Return the (x, y) coordinate for the center point of the cell that contains the specified text.  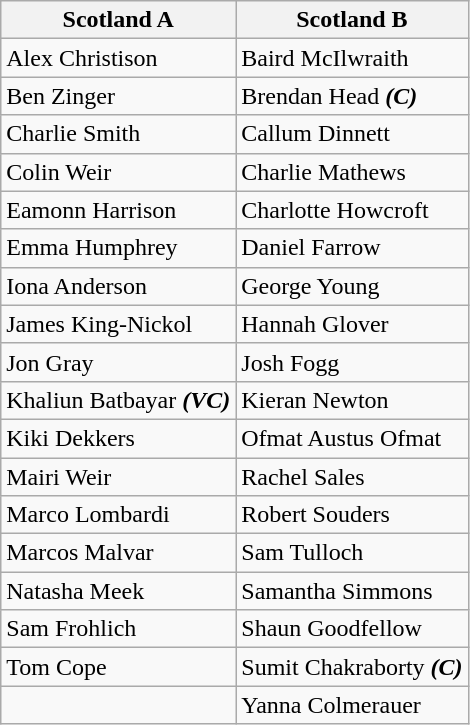
Shaun Goodfellow (352, 629)
Kiki Dekkers (118, 438)
Sam Frohlich (118, 629)
Natasha Meek (118, 591)
Charlie Mathews (352, 172)
Emma Humphrey (118, 248)
Eamonn Harrison (118, 210)
Alex Christison (118, 58)
Baird McIlwraith (352, 58)
Iona Anderson (118, 286)
Scotland B (352, 20)
Sumit Chakraborty (C) (352, 667)
Charlie Smith (118, 134)
Samantha Simmons (352, 591)
Ben Zinger (118, 96)
Robert Souders (352, 515)
Mairi Weir (118, 477)
Scotland A (118, 20)
George Young (352, 286)
Sam Tulloch (352, 553)
Brendan Head (C) (352, 96)
Marco Lombardi (118, 515)
Jon Gray (118, 362)
James King-Nickol (118, 324)
Charlotte Howcroft (352, 210)
Josh Fogg (352, 362)
Daniel Farrow (352, 248)
Kieran Newton (352, 400)
Yanna Colmerauer (352, 705)
Khaliun Batbayar (VC) (118, 400)
Callum Dinnett (352, 134)
Ofmat Austus Ofmat (352, 438)
Rachel Sales (352, 477)
Hannah Glover (352, 324)
Tom Cope (118, 667)
Colin Weir (118, 172)
Marcos Malvar (118, 553)
